Return [x, y] of the center of cell containing provided text 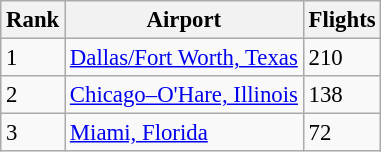
Miami, Florida [184, 133]
3 [33, 133]
210 [342, 58]
1 [33, 58]
138 [342, 95]
Airport [184, 20]
Rank [33, 20]
2 [33, 95]
Flights [342, 20]
72 [342, 133]
Dallas/Fort Worth, Texas [184, 58]
Chicago–O'Hare, Illinois [184, 95]
